For the text-containing cell, return its midpoint in [x, y] coordinate format. 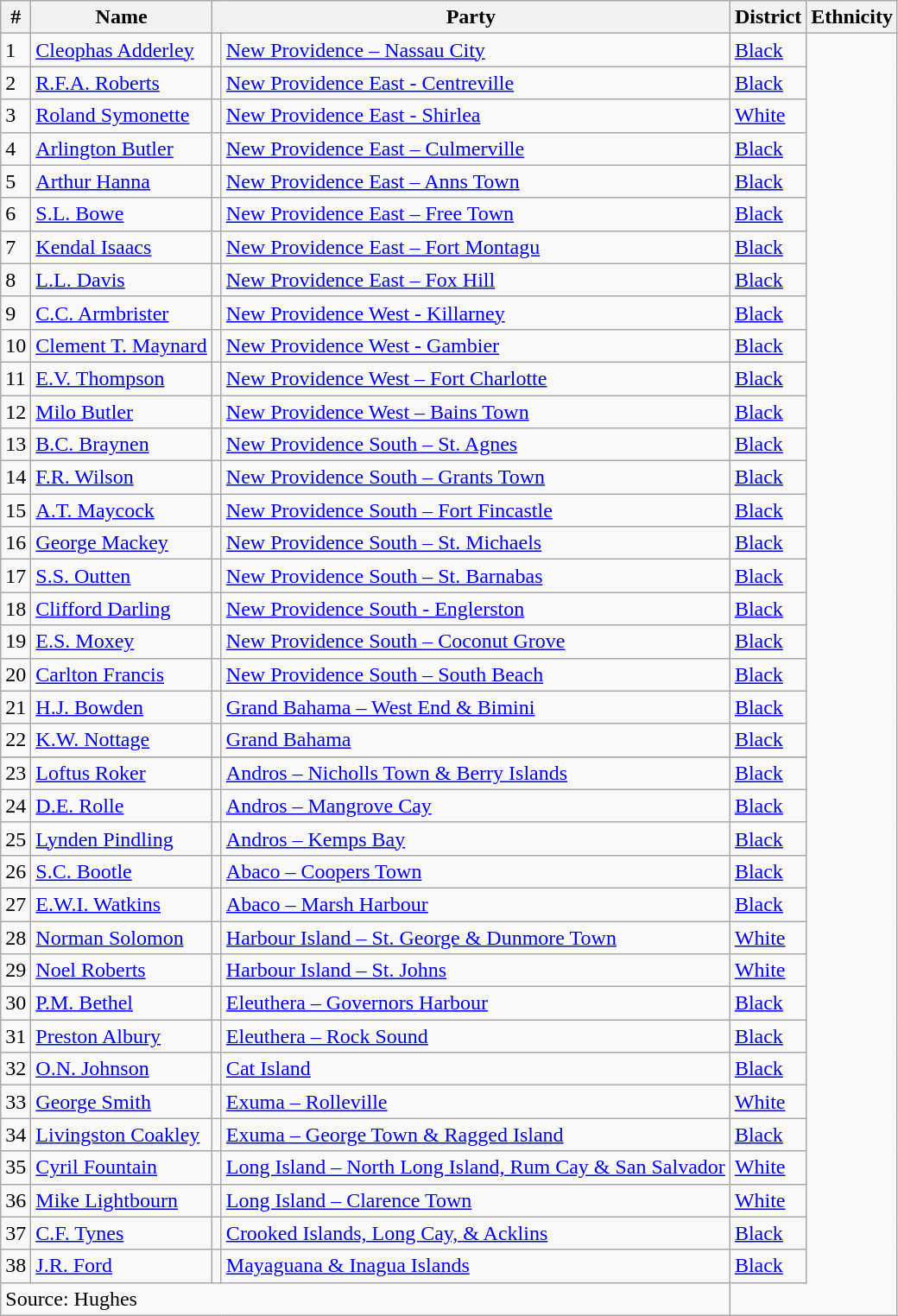
New Providence East - Shirlea [475, 116]
New Providence South – Grants Town [475, 478]
8 [16, 280]
38 [16, 1266]
New Providence South - Englerston [475, 609]
Eleuthera – Governors Harbour [475, 1003]
L.L. Davis [121, 280]
26 [16, 871]
Mayaguana & Inagua Islands [475, 1266]
4 [16, 149]
Crooked Islands, Long Cay, & Acklins [475, 1233]
29 [16, 971]
Grand Bahama – West End & Bimini [475, 707]
New Providence West - Killarney [475, 313]
9 [16, 313]
Long Island – North Long Island, Rum Cay & San Salvador [475, 1167]
Arthur Hanna [121, 181]
3 [16, 116]
33 [16, 1102]
New Providence South – South Beach [475, 674]
19 [16, 642]
18 [16, 609]
F.R. Wilson [121, 478]
H.J. Bowden [121, 707]
O.N. Johnson [121, 1069]
Andros – Nicholls Town & Berry Islands [475, 773]
27 [16, 904]
32 [16, 1069]
George Smith [121, 1102]
Preston Albury [121, 1036]
E.S. Moxey [121, 642]
1 [16, 50]
15 [16, 510]
Andros – Mangrove Cay [475, 806]
25 [16, 838]
Exuma – George Town & Ragged Island [475, 1135]
New Providence West – Fort Charlotte [475, 378]
R.F.A. Roberts [121, 83]
34 [16, 1135]
New Providence East - Centreville [475, 83]
C.C. Armbrister [121, 313]
Harbour Island – St. Johns [475, 971]
Arlington Butler [121, 149]
New Providence South – Fort Fincastle [475, 510]
D.E. Rolle [121, 806]
23 [16, 773]
16 [16, 543]
24 [16, 806]
Mike Lightbourn [121, 1200]
31 [16, 1036]
District [768, 17]
Cyril Fountain [121, 1167]
New Providence South – Coconut Grove [475, 642]
Abaco – Coopers Town [475, 871]
Cleophas Adderley [121, 50]
New Providence East – Culmerville [475, 149]
Loftus Roker [121, 773]
New Providence East – Free Town [475, 214]
17 [16, 576]
New Providence West – Bains Town [475, 412]
# [16, 17]
E.V. Thompson [121, 378]
10 [16, 345]
28 [16, 937]
Roland Symonette [121, 116]
Name [121, 17]
21 [16, 707]
Andros – Kemps Bay [475, 838]
New Providence West - Gambier [475, 345]
Livingston Coakley [121, 1135]
New Providence South – St. Michaels [475, 543]
13 [16, 445]
Milo Butler [121, 412]
New Providence East – Anns Town [475, 181]
New Providence South – St. Agnes [475, 445]
New Providence – Nassau City [475, 50]
30 [16, 1003]
A.T. Maycock [121, 510]
E.W.I. Watkins [121, 904]
Noel Roberts [121, 971]
S.L. Bowe [121, 214]
B.C. Braynen [121, 445]
Ethnicity [852, 17]
14 [16, 478]
Lynden Pindling [121, 838]
Clifford Darling [121, 609]
20 [16, 674]
37 [16, 1233]
11 [16, 378]
New Providence South – St. Barnabas [475, 576]
Abaco – Marsh Harbour [475, 904]
22 [16, 740]
C.F. Tynes [121, 1233]
Exuma – Rolleville [475, 1102]
12 [16, 412]
S.C. Bootle [121, 871]
New Providence East – Fox Hill [475, 280]
Norman Solomon [121, 937]
J.R. Ford [121, 1266]
6 [16, 214]
Source: Hughes [366, 1299]
Cat Island [475, 1069]
P.M. Bethel [121, 1003]
Eleuthera – Rock Sound [475, 1036]
7 [16, 247]
36 [16, 1200]
35 [16, 1167]
Clement T. Maynard [121, 345]
New Providence East – Fort Montagu [475, 247]
Long Island – Clarence Town [475, 1200]
Harbour Island – St. George & Dunmore Town [475, 937]
K.W. Nottage [121, 740]
5 [16, 181]
S.S. Outten [121, 576]
Carlton Francis [121, 674]
Grand Bahama [475, 740]
2 [16, 83]
George Mackey [121, 543]
Party [471, 17]
Kendal Isaacs [121, 247]
